Return the [x, y] coordinate for the center point of the cell that contains the specified text.  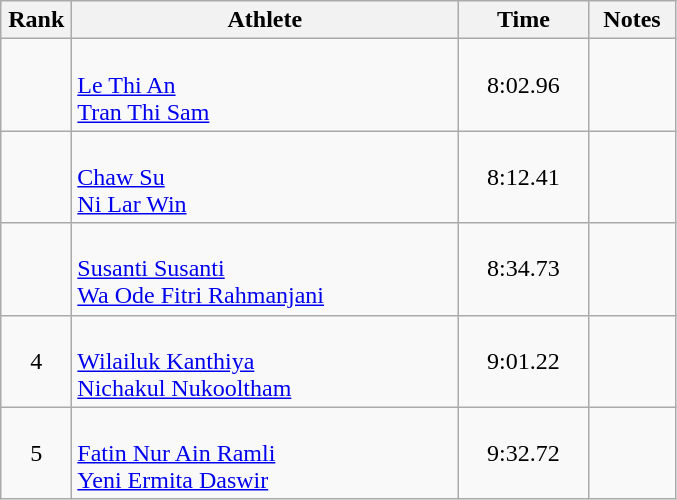
9:01.22 [524, 361]
Fatin Nur Ain RamliYeni Ermita Daswir [265, 453]
Le Thi AnTran Thi Sam [265, 85]
5 [36, 453]
8:12.41 [524, 177]
9:32.72 [524, 453]
Chaw SuNi Lar Win [265, 177]
Susanti SusantiWa Ode Fitri Rahmanjani [265, 269]
Wilailuk KanthiyaNichakul Nukooltham [265, 361]
Rank [36, 20]
8:02.96 [524, 85]
Notes [632, 20]
Time [524, 20]
Athlete [265, 20]
8:34.73 [524, 269]
4 [36, 361]
